Pinpoint the cell where the given text exists, returning its [X, Y] midpoint coordinate. 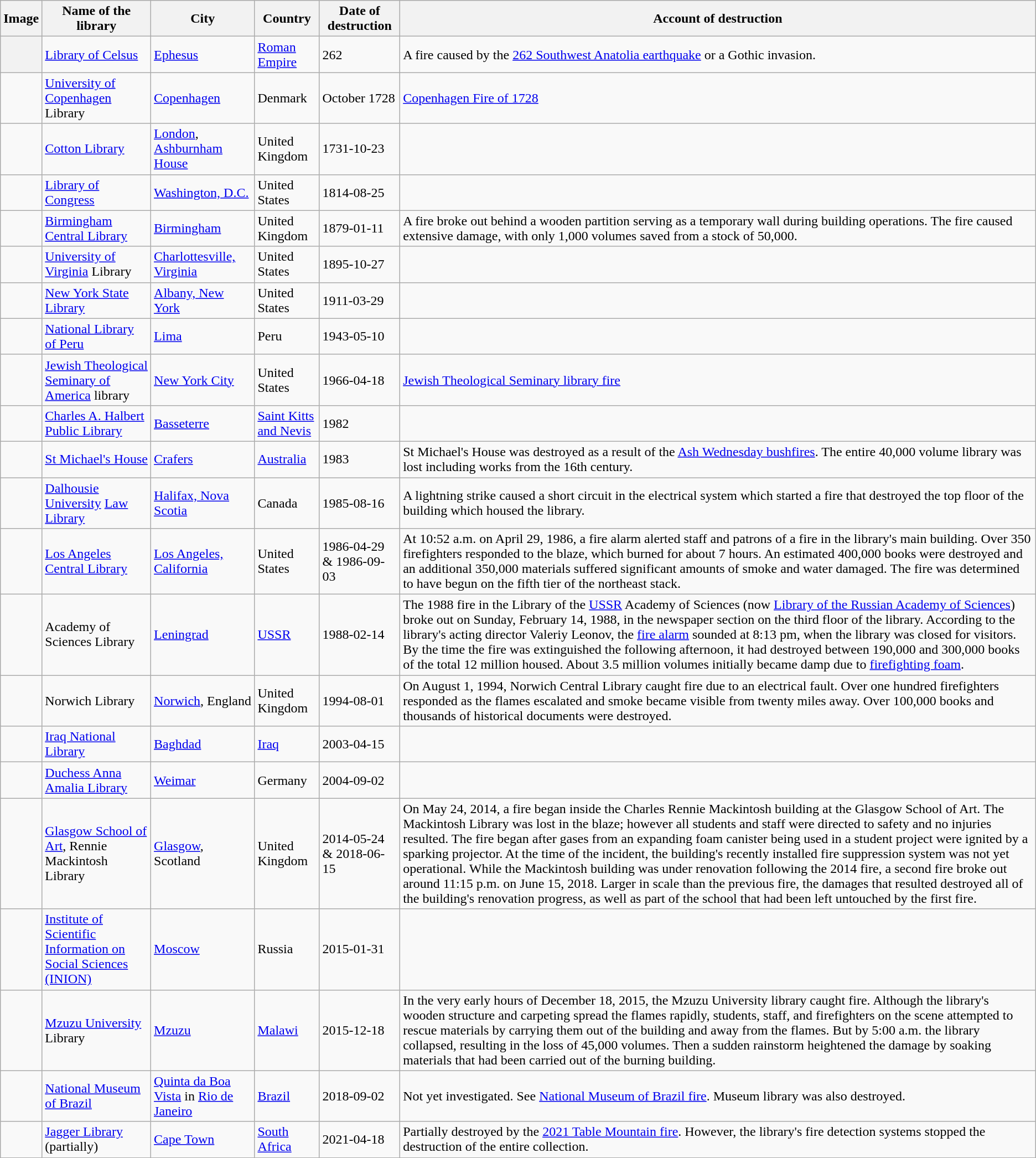
New York State Library [96, 300]
Peru [287, 337]
Iraq National Library [96, 744]
Institute of Scientific Information on Social Sciences (INION) [96, 949]
Denmark [287, 98]
Partially destroyed by the 2021 Table Mountain fire. However, the library's fire detection systems stopped the destruction of the entire collection. [718, 1139]
Glasgow School of Art, Rennie Mackintosh Library [96, 854]
Albany, New York [203, 300]
Mzuzu University Library [96, 1030]
1985-08-16 [360, 503]
Account of destruction [718, 19]
Leningrad [203, 635]
Academy of Sciences Library [96, 635]
1988-02-14 [360, 635]
St Michael's House [96, 459]
Germany [287, 780]
2015-01-31 [360, 949]
1911-03-29 [360, 300]
Duchess Anna Amalia Library [96, 780]
Cotton Library [96, 149]
2014-05-24 & 2018-06-15 [360, 854]
1895-10-27 [360, 265]
National Museum of Brazil [96, 1096]
Iraq [287, 744]
1879-01-11 [360, 228]
Norwich Library [96, 701]
Birmingham [203, 228]
2018-09-02 [360, 1096]
1966-04-18 [360, 380]
Cape Town [203, 1139]
1986-04-29 & 1986-09-03 [360, 561]
Birmingham Central Library [96, 228]
Name of the library [96, 19]
1731-10-23 [360, 149]
2004-09-02 [360, 780]
Canada [287, 503]
USSR [287, 635]
October 1728 [360, 98]
Country [287, 19]
National Library of Peru [96, 337]
2021-04-18 [360, 1139]
Charles A. Halbert Public Library [96, 423]
2003-04-15 [360, 744]
1814-08-25 [360, 193]
1983 [360, 459]
Crafers [203, 459]
Copenhagen [203, 98]
Quinta da Boa Vista in Rio de Janeiro [203, 1096]
Roman Empire [287, 54]
Charlottesville, Virginia [203, 265]
Mzuzu [203, 1030]
2015-12-18 [360, 1030]
Date of destruction [360, 19]
Jewish Theological Seminary of America library [96, 380]
Lima [203, 337]
London, Ashburnham House [203, 149]
Russia [287, 949]
Weimar [203, 780]
Malawi [287, 1030]
Basseterre [203, 423]
Library of Congress [96, 193]
Glasgow, Scotland [203, 854]
University of Virginia Library [96, 265]
Saint Kitts and Nevis [287, 423]
Jagger Library (partially) [96, 1139]
1982 [360, 423]
Moscow [203, 949]
Washington, D.C. [203, 193]
Not yet investigated. See National Museum of Brazil fire. Museum library was also destroyed. [718, 1096]
A fire caused by the 262 Southwest Anatolia earthquake or a Gothic invasion. [718, 54]
Los Angeles Central Library [96, 561]
City [203, 19]
Norwich, England [203, 701]
Australia [287, 459]
262 [360, 54]
Jewish Theological Seminary library fire [718, 380]
Dalhousie University Law Library [96, 503]
Los Angeles, California [203, 561]
Ephesus [203, 54]
Baghdad [203, 744]
New York City [203, 380]
University of Copenhagen Library [96, 98]
Brazil [287, 1096]
South Africa [287, 1139]
Halifax, Nova Scotia [203, 503]
1943-05-10 [360, 337]
Image [21, 19]
1994-08-01 [360, 701]
Library of Celsus [96, 54]
Copenhagen Fire of 1728 [718, 98]
